Find where the given text appears and provide that cell's center as [X, Y] coordinate. 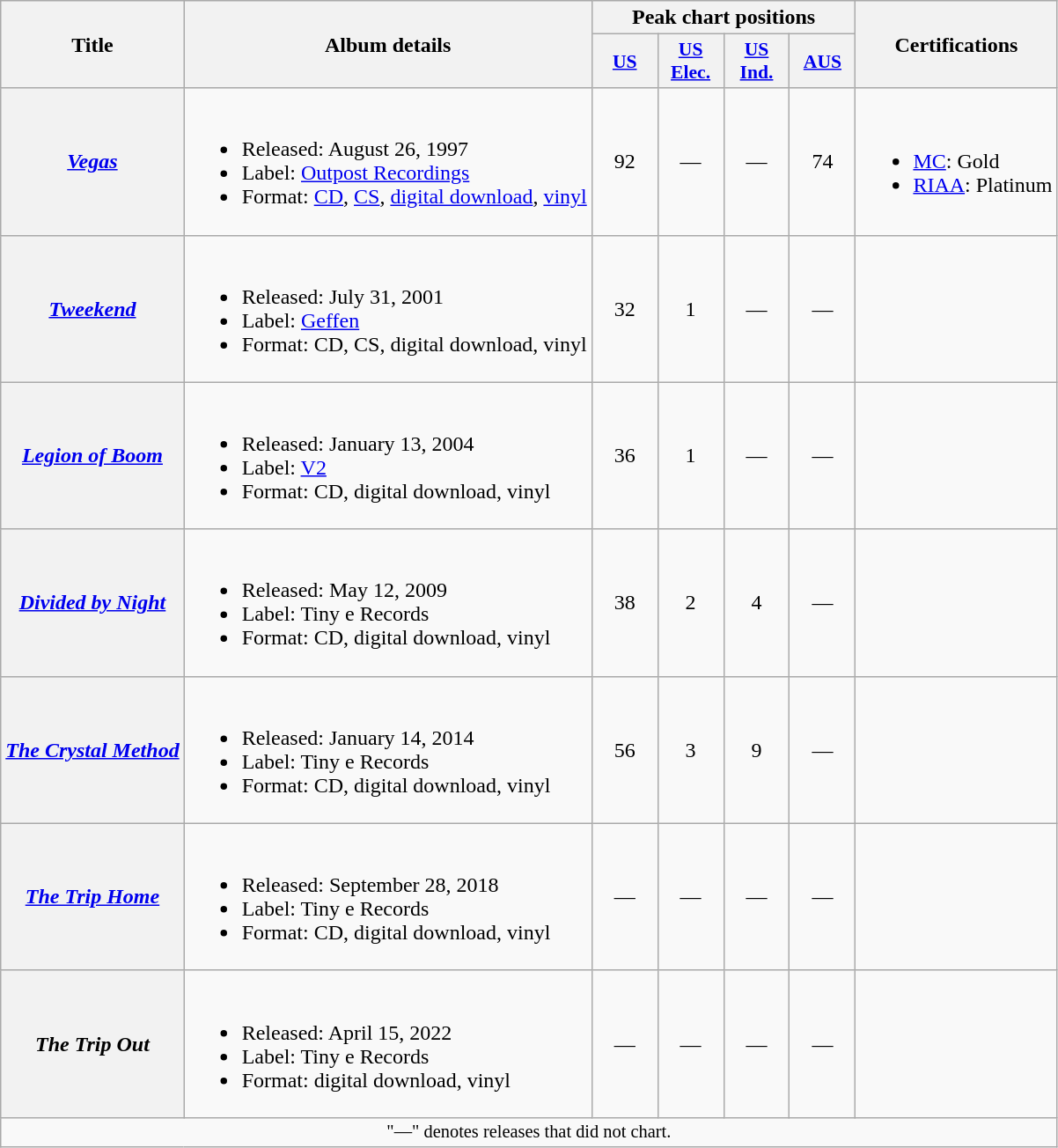
Released: May 12, 2009Label: Tiny e RecordsFormat: CD, digital download, vinyl [387, 602]
3 [690, 750]
4 [757, 602]
Released: January 14, 2014Label: Tiny e RecordsFormat: CD, digital download, vinyl [387, 750]
Released: January 13, 2004Label: V2Format: CD, digital download, vinyl [387, 456]
US [625, 62]
92 [625, 162]
Released: September 28, 2018Label: Tiny e RecordsFormat: CD, digital download, vinyl [387, 896]
MC: GoldRIAA: Platinum [956, 162]
Vegas [92, 162]
Peak chart positions [724, 18]
US Ind. [757, 62]
"—" denotes releases that did not chart. [529, 1132]
Title [92, 44]
The Crystal Method [92, 750]
56 [625, 750]
36 [625, 456]
Released: July 31, 2001Label: GeffenFormat: CD, CS, digital download, vinyl [387, 308]
32 [625, 308]
Album details [387, 44]
Divided by Night [92, 602]
AUS [822, 62]
Legion of Boom [92, 456]
The Trip Out [92, 1044]
74 [822, 162]
38 [625, 602]
Tweekend [92, 308]
The Trip Home [92, 896]
US Elec. [690, 62]
Released: April 15, 2022Label: Tiny e RecordsFormat: digital download, vinyl [387, 1044]
Released: August 26, 1997Label: Outpost RecordingsFormat: CD, CS, digital download, vinyl [387, 162]
2 [690, 602]
Certifications [956, 44]
9 [757, 750]
